Find where the given text appears and provide that cell's center as (X, Y) coordinate. 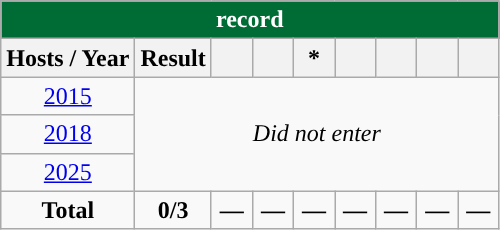
Total (68, 210)
2025 (68, 172)
Result (173, 58)
0/3 (173, 210)
2018 (68, 134)
2015 (68, 96)
Hosts / Year (68, 58)
* (314, 58)
Did not enter (317, 134)
record (250, 20)
